Detect which cell encompasses the target text, then output its [X, Y] center coordinate. 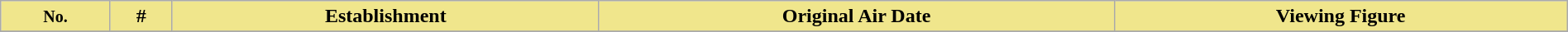
Viewing Figure [1341, 16]
Establishment [385, 16]
# [141, 16]
No. [55, 16]
Original Air Date [857, 16]
